Find where the given text appears and provide that cell's center as (x, y) coordinate. 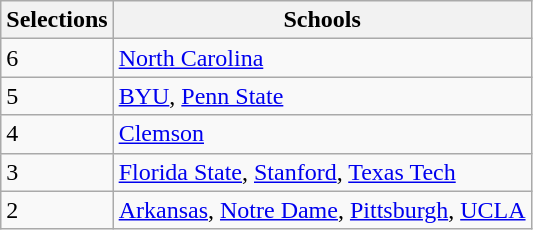
BYU, Penn State (322, 96)
Selections (57, 20)
3 (57, 172)
Florida State, Stanford, Texas Tech (322, 172)
5 (57, 96)
Clemson (322, 134)
Arkansas, Notre Dame, Pittsburgh, UCLA (322, 210)
North Carolina (322, 58)
4 (57, 134)
6 (57, 58)
Schools (322, 20)
2 (57, 210)
